Identify which cell holds the provided text, then report its [x, y] central coordinate. 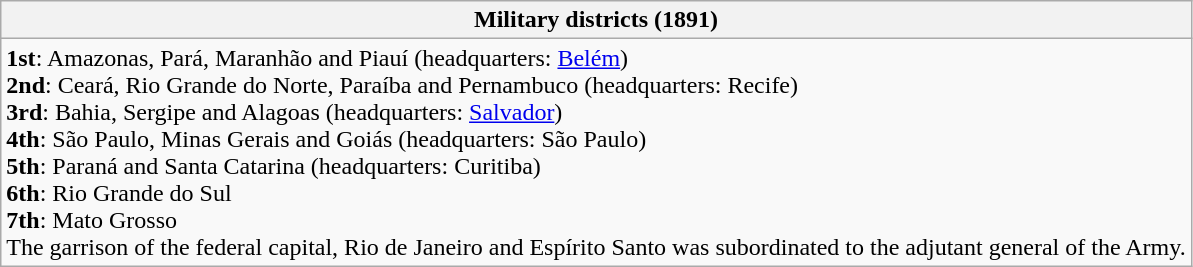
Military districts (1891) [596, 20]
